Locate the cell with the specified text and output its (x, y) center coordinate. 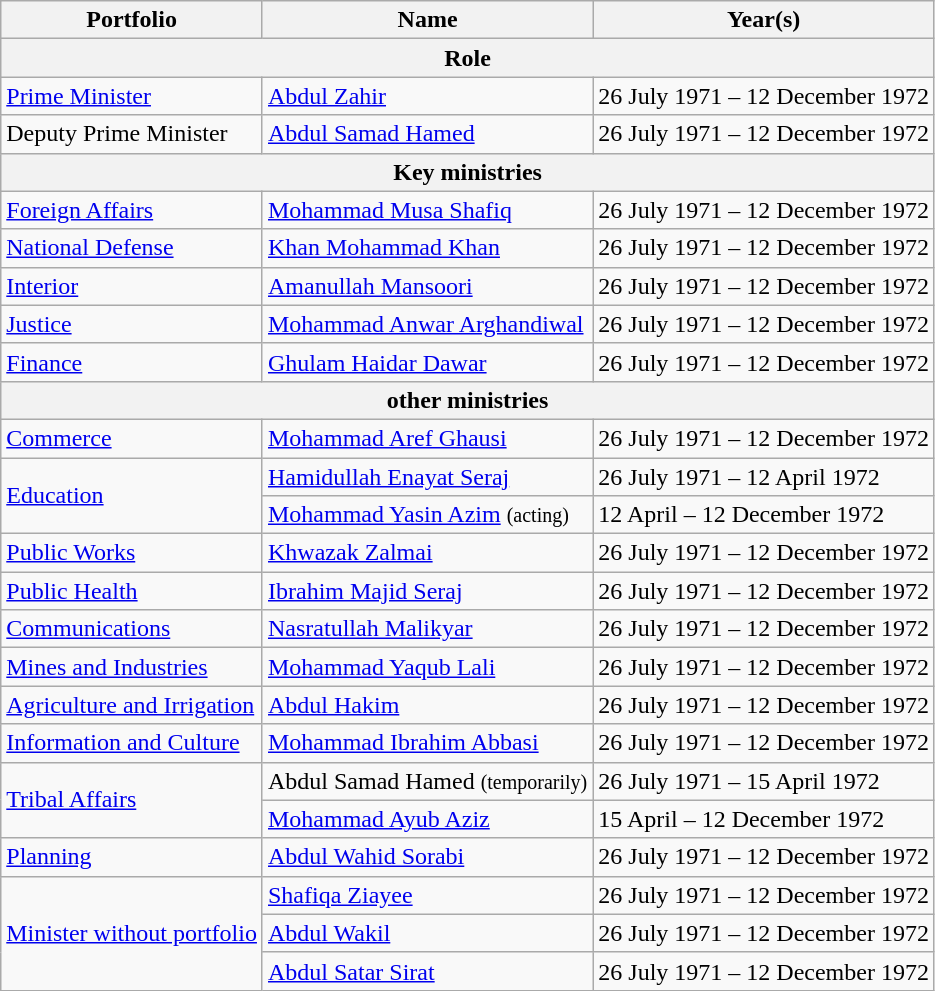
Abdul Wakil (427, 933)
Ghulam Haidar Dawar (427, 362)
Mohammad Ibrahim Abbasi (427, 743)
Communications (132, 629)
Justice (132, 324)
Abdul Samad Hamed (temporarily) (427, 781)
Prime Minister (132, 96)
Mohammad Aref Ghausi (427, 438)
Nasratullah Malikyar (427, 629)
Information and Culture (132, 743)
Mohammad Ayub Aziz (427, 819)
Abdul Hakim (427, 705)
Foreign Affairs (132, 210)
Ibrahim Majid Seraj (427, 591)
Mohammad Yasin Azim (acting) (427, 515)
Role (468, 58)
Abdul Satar Sirat (427, 971)
Abdul Zahir (427, 96)
26 July 1971 – 15 April 1972 (764, 781)
Mohammad Musa Shafiq (427, 210)
Finance (132, 362)
Portfolio (132, 20)
Public Health (132, 591)
Abdul Wahid Sorabi (427, 857)
Khwazak Zalmai (427, 553)
Year(s) (764, 20)
15 April – 12 December 1972 (764, 819)
12 April – 12 December 1972 (764, 515)
Mohammad Anwar Arghandiwal (427, 324)
Commerce (132, 438)
Khan Mohammad Khan (427, 248)
Agriculture and Irrigation (132, 705)
Deputy Prime Minister (132, 134)
Planning (132, 857)
Public Works (132, 553)
Name (427, 20)
Minister without portfolio (132, 933)
Tribal Affairs (132, 800)
26 July 1971 – 12 April 1972 (764, 477)
Hamidullah Enayat Seraj (427, 477)
Mohammad Yaqub Lali (427, 667)
Shafiqa Ziayee (427, 895)
Mines and Industries (132, 667)
Abdul Samad Hamed (427, 134)
National Defense (132, 248)
Education (132, 496)
Amanullah Mansoori (427, 286)
other ministries (468, 400)
Interior (132, 286)
Key ministries (468, 172)
